Return the (X, Y) coordinate for the center point of the cell that contains the specified text.  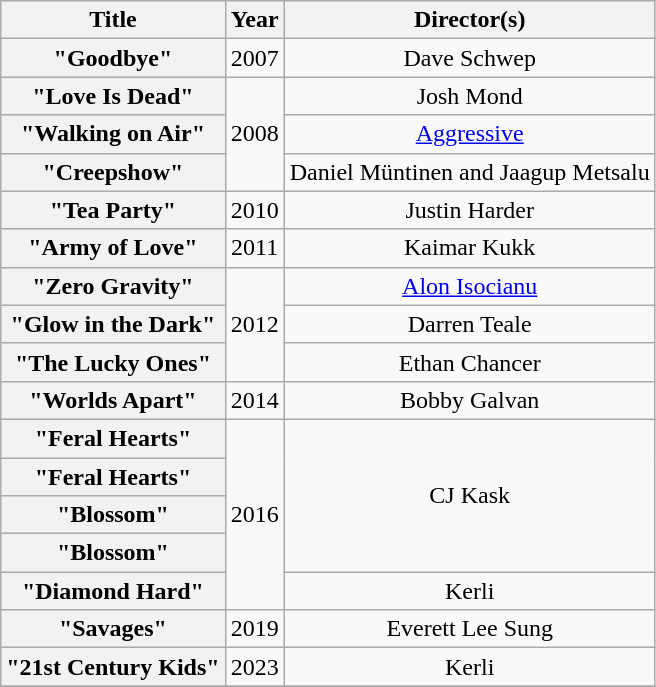
"Glow in the Dark" (113, 324)
Justin Harder (470, 210)
Everett Lee Sung (470, 629)
"Walking on Air" (113, 134)
2012 (254, 324)
Year (254, 20)
"Tea Party" (113, 210)
"Zero Gravity" (113, 286)
Josh Mond (470, 96)
Daniel Müntinen and Jaagup Metsalu (470, 172)
2010 (254, 210)
"Creepshow" (113, 172)
2023 (254, 667)
"21st Century Kids" (113, 667)
"Army of Love" (113, 248)
"Diamond Hard" (113, 591)
Ethan Chancer (470, 362)
2019 (254, 629)
2014 (254, 400)
Aggressive (470, 134)
"The Lucky Ones" (113, 362)
Director(s) (470, 20)
"Savages" (113, 629)
CJ Kask (470, 495)
2016 (254, 514)
Alon Isocianu (470, 286)
Kaimar Kukk (470, 248)
Dave Schwep (470, 58)
2007 (254, 58)
"Worlds Apart" (113, 400)
Title (113, 20)
Bobby Galvan (470, 400)
"Goodbye" (113, 58)
Darren Teale (470, 324)
2011 (254, 248)
"Love Is Dead" (113, 96)
2008 (254, 134)
